Detect which cell encompasses the target text, then output its [x, y] center coordinate. 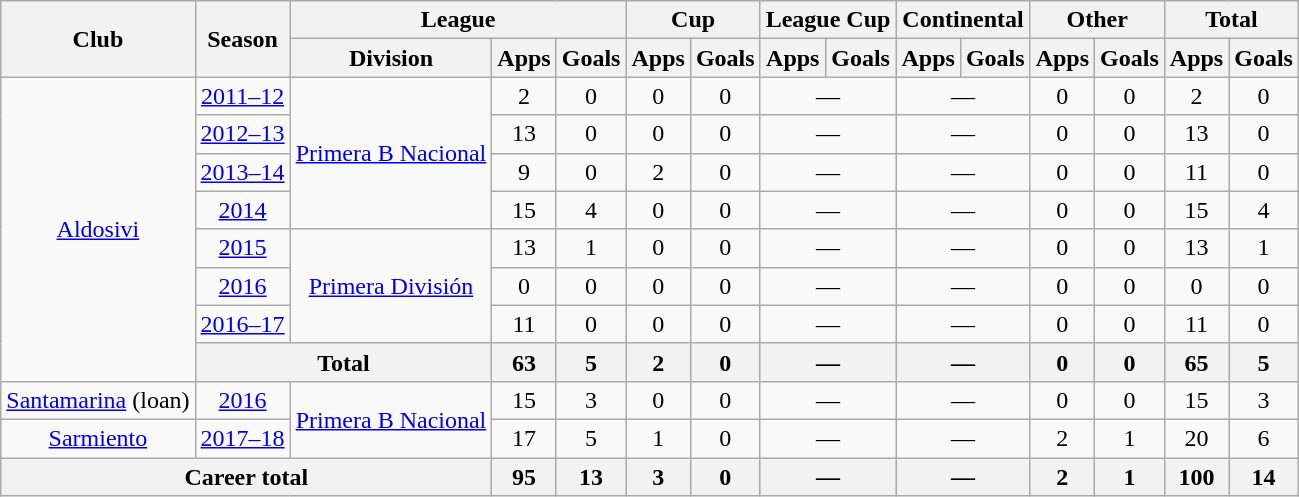
95 [524, 477]
2015 [242, 248]
Club [98, 39]
Career total [246, 477]
Sarmiento [98, 438]
2014 [242, 210]
Aldosivi [98, 229]
Division [391, 58]
14 [1264, 477]
2013–14 [242, 172]
2012–13 [242, 134]
2011–12 [242, 96]
20 [1196, 438]
17 [524, 438]
Season [242, 39]
Santamarina (loan) [98, 400]
2016–17 [242, 324]
2017–18 [242, 438]
9 [524, 172]
League Cup [828, 20]
100 [1196, 477]
League [458, 20]
Cup [693, 20]
Primera División [391, 286]
6 [1264, 438]
63 [524, 362]
65 [1196, 362]
Continental [963, 20]
Other [1097, 20]
